Return the [x, y] coordinate for the center point of the cell that contains the specified text.  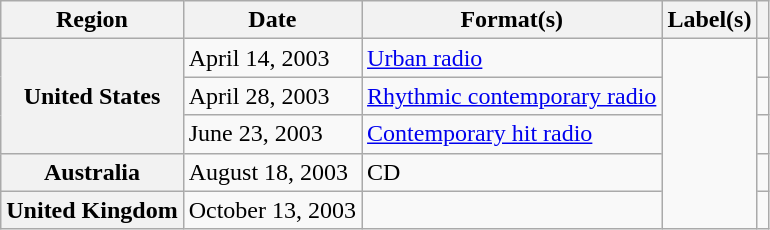
Contemporary hit radio [512, 134]
Region [92, 20]
Label(s) [710, 20]
CD [512, 172]
United Kingdom [92, 210]
October 13, 2003 [272, 210]
April 28, 2003 [272, 96]
Format(s) [512, 20]
August 18, 2003 [272, 172]
June 23, 2003 [272, 134]
Date [272, 20]
Urban radio [512, 58]
April 14, 2003 [272, 58]
Australia [92, 172]
Rhythmic contemporary radio [512, 96]
United States [92, 96]
